Return the [x, y] coordinate for the center point of the cell that contains the specified text.  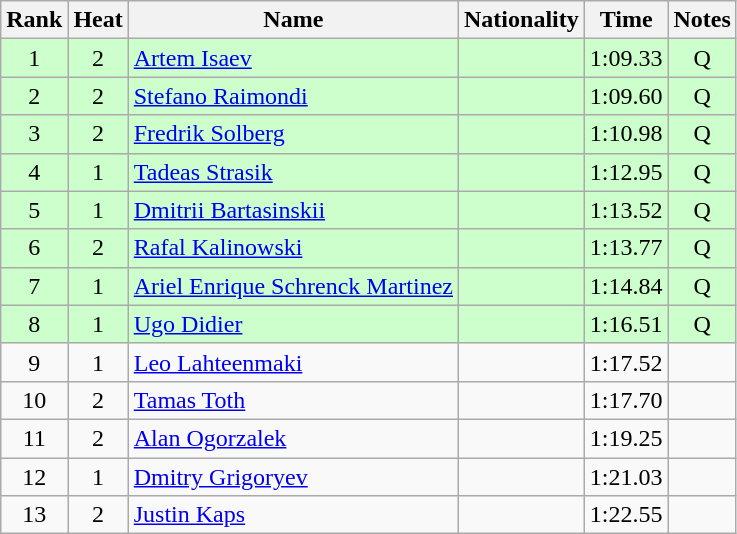
13 [34, 515]
11 [34, 438]
1:12.95 [626, 172]
Justin Kaps [293, 515]
12 [34, 477]
3 [34, 134]
1:17.70 [626, 400]
Notes [702, 20]
9 [34, 362]
Dmitry Grigoryev [293, 477]
1:09.60 [626, 96]
Alan Ogorzalek [293, 438]
Rafal Kalinowski [293, 248]
4 [34, 172]
1:16.51 [626, 324]
6 [34, 248]
Fredrik Solberg [293, 134]
1:19.25 [626, 438]
1:13.77 [626, 248]
1:10.98 [626, 134]
1:13.52 [626, 210]
Ugo Didier [293, 324]
Artem Isaev [293, 58]
Dmitrii Bartasinskii [293, 210]
Heat [98, 20]
1:21.03 [626, 477]
Tadeas Strasik [293, 172]
1:22.55 [626, 515]
Tamas Toth [293, 400]
Rank [34, 20]
Time [626, 20]
7 [34, 286]
Ariel Enrique Schrenck Martinez [293, 286]
1:09.33 [626, 58]
Stefano Raimondi [293, 96]
Leo Lahteenmaki [293, 362]
1:14.84 [626, 286]
5 [34, 210]
10 [34, 400]
8 [34, 324]
Name [293, 20]
1:17.52 [626, 362]
Nationality [522, 20]
